Detect which cell encompasses the target text, then output its (X, Y) center coordinate. 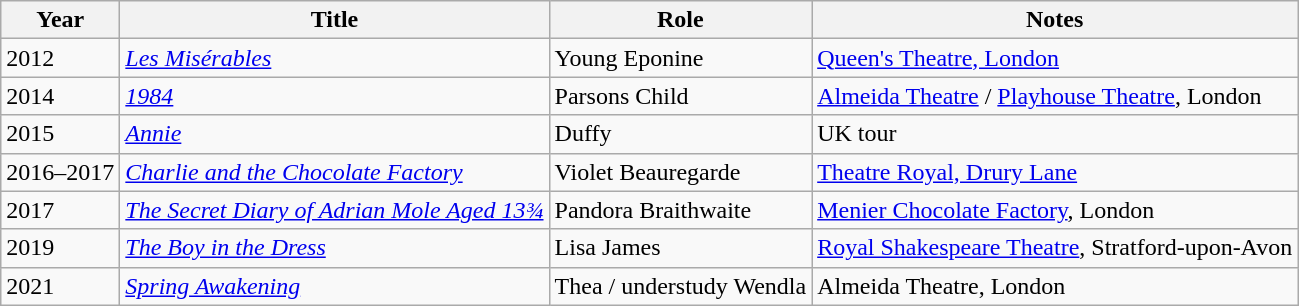
2012 (60, 58)
2015 (60, 134)
2019 (60, 248)
The Secret Diary of Adrian Mole Aged 13¾ (334, 210)
2016–2017 (60, 172)
2017 (60, 210)
Spring Awakening (334, 286)
Royal Shakespeare Theatre, Stratford-upon-Avon (1055, 248)
Year (60, 20)
2021 (60, 286)
Duffy (680, 134)
Almeida Theatre / Playhouse Theatre, London (1055, 96)
Lisa James (680, 248)
2014 (60, 96)
UK tour (1055, 134)
Parsons Child (680, 96)
Theatre Royal, Drury Lane (1055, 172)
Les Misérables (334, 58)
Annie (334, 134)
Thea / understudy Wendla (680, 286)
The Boy in the Dress (334, 248)
Title (334, 20)
Notes (1055, 20)
Violet Beauregarde (680, 172)
1984 (334, 96)
Charlie and the Chocolate Factory (334, 172)
Almeida Theatre, London (1055, 286)
Pandora Braithwaite (680, 210)
Young Eponine (680, 58)
Queen's Theatre, London (1055, 58)
Role (680, 20)
Menier Chocolate Factory, London (1055, 210)
